Extract the [x, y] coordinate from the center of the cell holding the provided text.  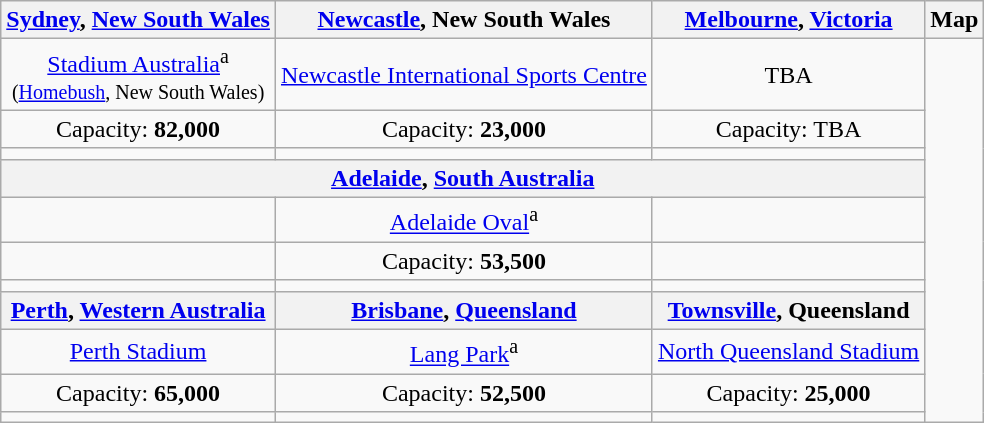
Capacity: 82,000 [138, 129]
Adelaide Ovala [464, 220]
North Queensland Stadium [788, 352]
Capacity: 65,000 [138, 393]
Newcastle International Sports Centre [464, 75]
Adelaide, South Australia [463, 178]
Perth, Western Australia [138, 310]
Capacity: 52,500 [464, 393]
Townsville, Queensland [788, 310]
Capacity: 53,500 [464, 261]
Perth Stadium [138, 352]
Brisbane, Queensland [464, 310]
Map [954, 20]
Capacity: 23,000 [464, 129]
Lang Parka [464, 352]
TBA [788, 75]
Sydney, New South Wales [138, 20]
Newcastle, New South Wales [464, 20]
Stadium Australiaa(Homebush, New South Wales) [138, 75]
Capacity: 25,000 [788, 393]
Melbourne, Victoria [788, 20]
Capacity: TBA [788, 129]
